Scan for the cell matching the given text and deliver its [x, y] coordinate at center. 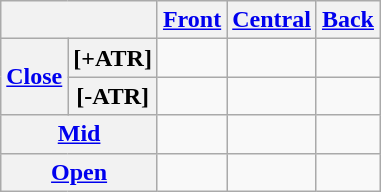
Mid [80, 134]
Central [272, 20]
[+ATR] [113, 58]
Front [192, 20]
[-ATR] [113, 96]
Back [348, 20]
Open [80, 172]
Close [34, 77]
